Extract the (x, y) coordinate from the center of the cell holding the provided text.  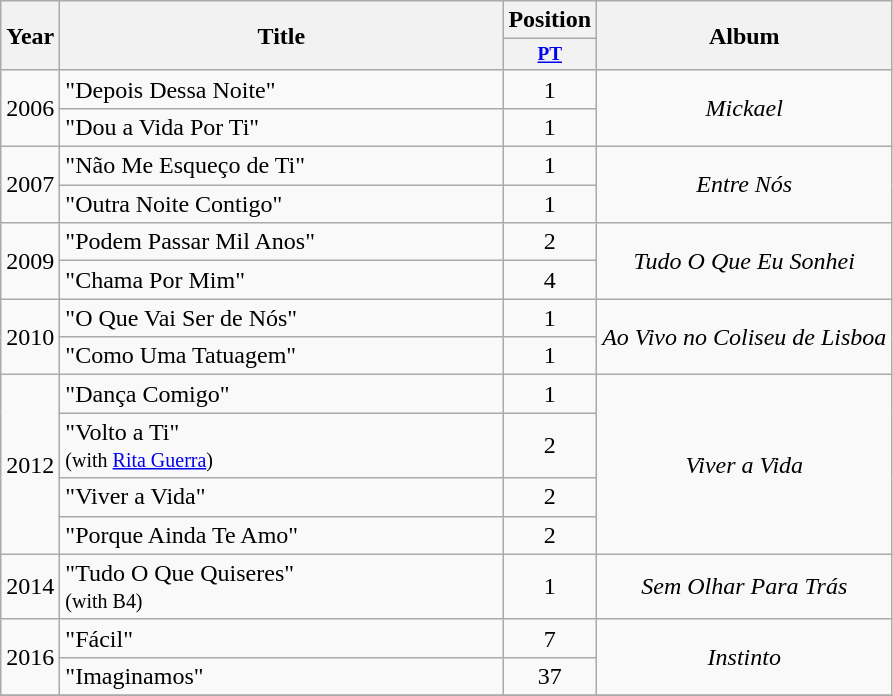
"Outra Noite Contigo" (282, 204)
"Dou a Vida Por Ti" (282, 128)
"Não Me Esqueço de Ti" (282, 166)
2009 (30, 261)
Viver a Vida (744, 464)
"Podem Passar Mil Anos" (282, 242)
7 (550, 638)
Entre Nós (744, 185)
"Porque Ainda Te Amo" (282, 535)
"Viver a Vida" (282, 497)
"Como Uma Tatuagem" (282, 356)
Instinto (744, 657)
Mickael (744, 108)
"Dança Comigo" (282, 394)
2007 (30, 185)
"Tudo O Que Quiseres" (with B4) (282, 586)
Tudo O Que Eu Sonhei (744, 261)
2010 (30, 337)
37 (550, 676)
"Fácil" (282, 638)
"Chama Por Mim" (282, 280)
Position (550, 20)
Ao Vivo no Coliseu de Lisboa (744, 337)
2016 (30, 657)
PT (550, 55)
2014 (30, 586)
"O Que Vai Ser de Nós" (282, 318)
Year (30, 36)
4 (550, 280)
"Depois Dessa Noite" (282, 89)
Title (282, 36)
2006 (30, 108)
Album (744, 36)
Sem Olhar Para Trás (744, 586)
"Imaginamos" (282, 676)
2012 (30, 464)
"Volto a Ti" (with Rita Guerra) (282, 446)
